Output the [x, y] coordinate of the center of the cell containing the given text.  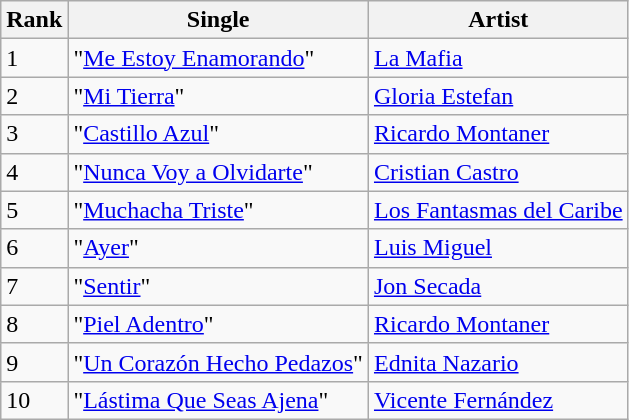
Gloria Estefan [498, 96]
Single [218, 20]
10 [34, 400]
Cristian Castro [498, 172]
"Castillo Azul" [218, 134]
1 [34, 58]
3 [34, 134]
"Muchacha Triste" [218, 210]
"Lástima Que Seas Ajena" [218, 400]
"Mi Tierra" [218, 96]
"Nunca Voy a Olvidarte" [218, 172]
2 [34, 96]
La Mafia [498, 58]
8 [34, 324]
5 [34, 210]
"Ayer" [218, 248]
"Piel Adentro" [218, 324]
Artist [498, 20]
"Un Corazón Hecho Pedazos" [218, 362]
Vicente Fernández [498, 400]
6 [34, 248]
4 [34, 172]
Jon Secada [498, 286]
Los Fantasmas del Caribe [498, 210]
9 [34, 362]
7 [34, 286]
Ednita Nazario [498, 362]
"Sentir" [218, 286]
"Me Estoy Enamorando" [218, 58]
Luis Miguel [498, 248]
Rank [34, 20]
